Find where the given text appears and provide that cell's center as [X, Y] coordinate. 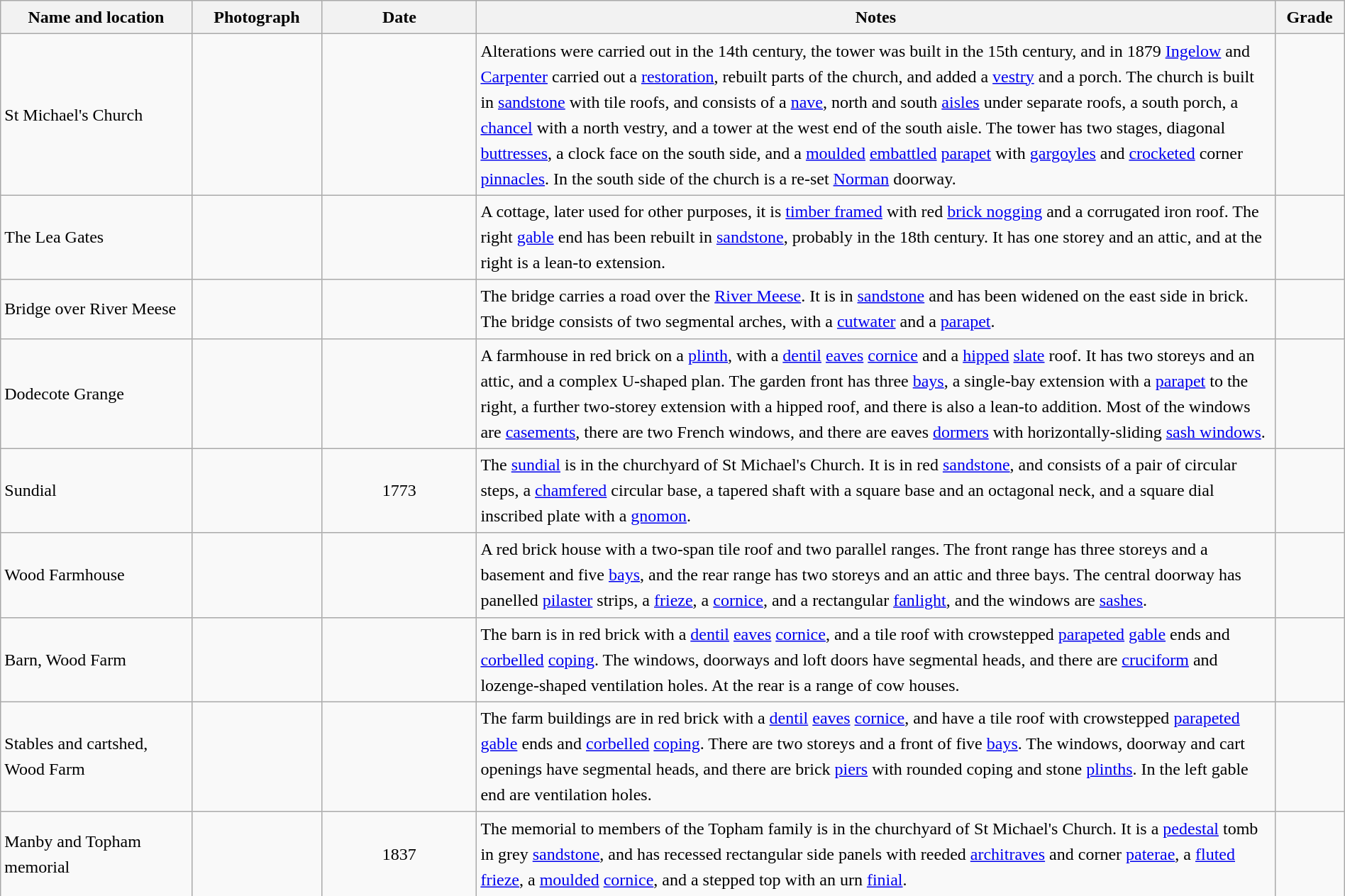
Stables and cartshed, Wood Farm [96, 756]
Dodecote Grange [96, 393]
St Michael's Church [96, 115]
Photograph [257, 17]
Name and location [96, 17]
1837 [399, 854]
The Lea Gates [96, 237]
Grade [1310, 17]
Barn, Wood Farm [96, 660]
1773 [399, 491]
Notes [875, 17]
Bridge over River Meese [96, 309]
Sundial [96, 491]
Wood Farmhouse [96, 575]
Date [399, 17]
Manby and Topham memorial [96, 854]
